Find where the given text appears and provide that cell's center as [x, y] coordinate. 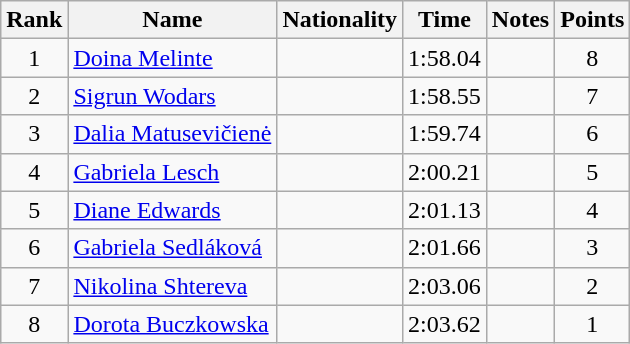
Name [172, 20]
Rank [34, 20]
Gabriela Lesch [172, 172]
Points [592, 20]
1:58.04 [445, 58]
Diane Edwards [172, 210]
Dalia Matusevičienė [172, 134]
2:00.21 [445, 172]
1:58.55 [445, 96]
2:01.66 [445, 248]
Gabriela Sedláková [172, 248]
Sigrun Wodars [172, 96]
2:03.06 [445, 286]
Time [445, 20]
1:59.74 [445, 134]
Doina Melinte [172, 58]
Nationality [340, 20]
Notes [520, 20]
Dorota Buczkowska [172, 324]
2:01.13 [445, 210]
Nikolina Shtereva [172, 286]
2:03.62 [445, 324]
